Return [x, y] of the center of cell containing provided text 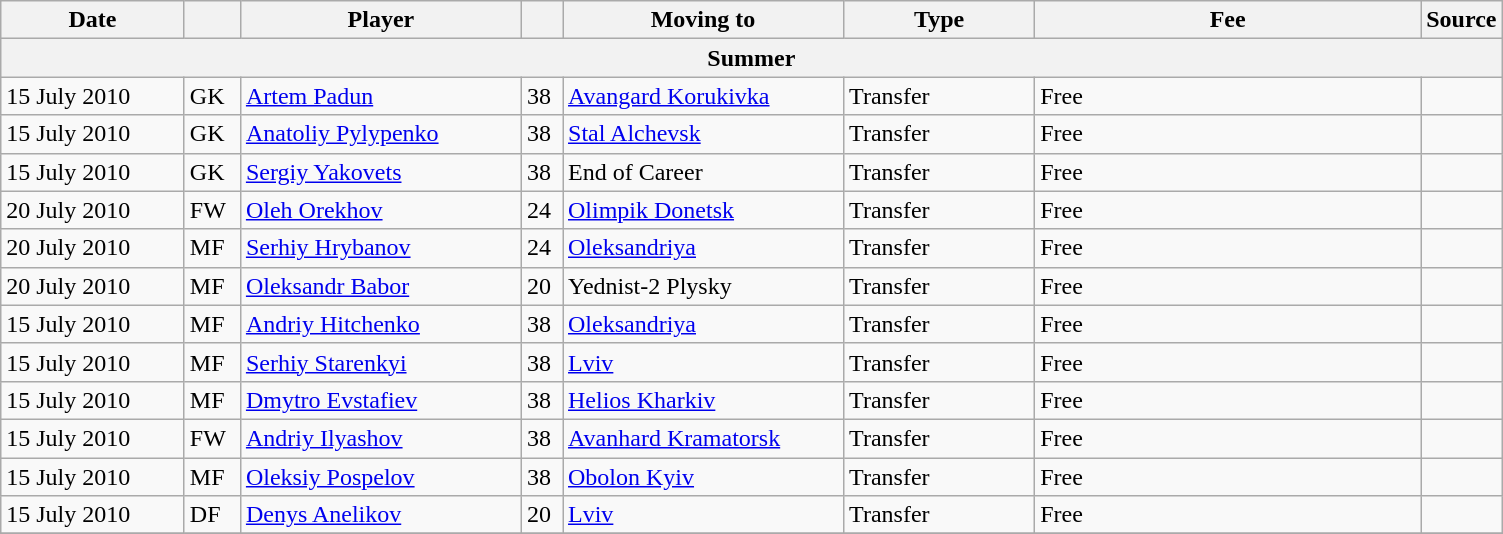
Source [1462, 20]
Oleksandr Babor [380, 286]
Moving to [702, 20]
Anatoliy Pylypenko [380, 134]
Olimpik Donetsk [702, 210]
Denys Anelikov [380, 515]
Serhiy Hrybanov [380, 248]
Stal Alchevsk [702, 134]
Oleh Orekhov [380, 210]
Andriy Ilyashov [380, 438]
Type [940, 20]
Oleksiy Pospelov [380, 477]
Artem Padun [380, 96]
Summer [752, 58]
Yednist-2 Plysky [702, 286]
Helios Kharkiv [702, 400]
Player [380, 20]
Avangard Korukivka [702, 96]
Fee [1228, 20]
Avanhard Kramatorsk [702, 438]
Serhiy Starenkyi [380, 362]
Andriy Hitchenko [380, 324]
Date [93, 20]
Sergiy Yakovets [380, 172]
DF [212, 515]
Obolon Kyiv [702, 477]
Dmytro Evstafiev [380, 400]
End of Career [702, 172]
